Capture the cell that displays the provided text and extract its (x, y) central coordinate. 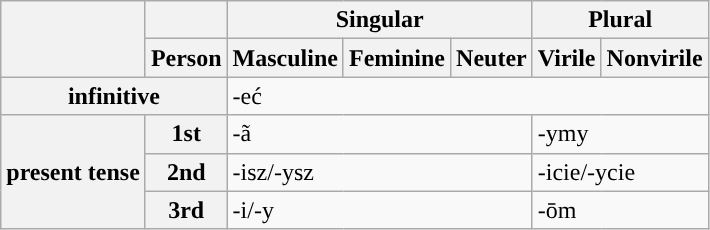
present tense (74, 172)
-isz/-ysz (380, 172)
3rd (186, 210)
-icie/-ycie (620, 172)
-i/-y (380, 210)
-ymy (620, 134)
Singular (380, 20)
-ōm (620, 210)
Masculine (285, 58)
-eć (468, 96)
infinitive (114, 96)
1st (186, 134)
-ã (380, 134)
Feminine (396, 58)
Neuter (492, 58)
Nonvirile (654, 58)
2nd (186, 172)
Plural (620, 20)
Virile (566, 58)
Person (186, 58)
